For the text-containing cell, return its midpoint in [X, Y] coordinate format. 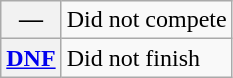
Did not compete [146, 20]
DNF [31, 58]
— [31, 20]
Did not finish [146, 58]
